Scan for the cell matching the given text and deliver its [x, y] coordinate at center. 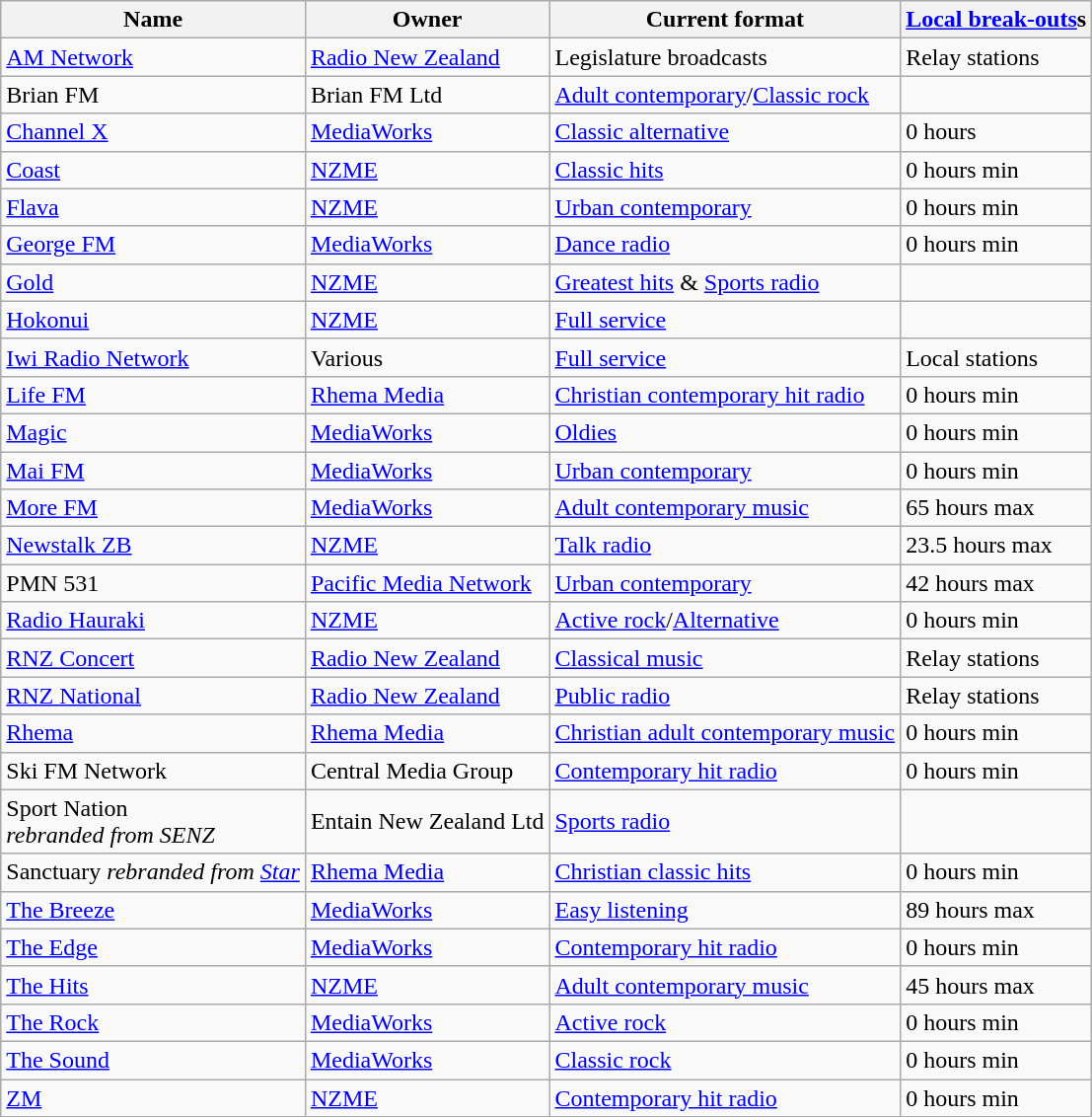
89 hours max [996, 910]
Sport Nation rebranded from SENZ [154, 821]
Christian classic hits [725, 872]
Entain New Zealand Ltd [427, 821]
Sports radio [725, 821]
Oldies [725, 432]
Flava [154, 207]
Classic alternative [725, 132]
Local break-outss [996, 20]
Sanctuary rebranded from Star [154, 872]
Coast [154, 170]
Classic rock [725, 1060]
Classic hits [725, 170]
Greatest hits & Sports radio [725, 282]
George FM [154, 245]
Local stations [996, 357]
Active rock [725, 1022]
Newstalk ZB [154, 546]
Channel X [154, 132]
The Breeze [154, 910]
Gold [154, 282]
Life FM [154, 395]
The Hits [154, 985]
23.5 hours max [996, 546]
AM Network [154, 57]
The Rock [154, 1022]
Magic [154, 432]
Owner [427, 20]
RNZ Concert [154, 658]
Pacific Media Network [427, 583]
The Edge [154, 947]
Talk radio [725, 546]
Name [154, 20]
42 hours max [996, 583]
ZM [154, 1098]
Mai FM [154, 471]
Christian contemporary hit radio [725, 395]
Ski FM Network [154, 771]
Classical music [725, 658]
45 hours max [996, 985]
Christian adult contemporary music [725, 733]
Hokonui [154, 320]
Brian FM [154, 95]
Legislature broadcasts [725, 57]
65 hours max [996, 508]
RNZ National [154, 696]
More FM [154, 508]
Current format [725, 20]
Brian FM Ltd [427, 95]
Central Media Group [427, 771]
Radio Hauraki [154, 621]
The Sound [154, 1060]
Dance radio [725, 245]
Public radio [725, 696]
Rhema [154, 733]
Iwi Radio Network [154, 357]
Easy listening [725, 910]
PMN 531 [154, 583]
Active rock/Alternative [725, 621]
0 hours [996, 132]
Adult contemporary/Classic rock [725, 95]
Various [427, 357]
